Search for the cell housing the specified text and yield its [X, Y] center coordinate. 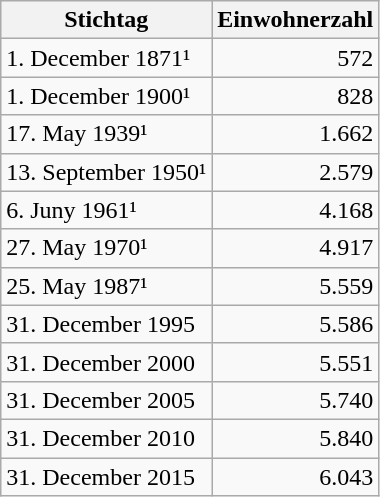
1. December 1900¹ [106, 96]
5.559 [296, 286]
1. December 1871¹ [106, 58]
6.043 [296, 477]
31. December 2015 [106, 477]
Stichtag [106, 20]
6. Juny 1961¹ [106, 210]
13. September 1950¹ [106, 172]
27. May 1970¹ [106, 248]
31. December 2010 [106, 438]
4.168 [296, 210]
31. December 2000 [106, 362]
1.662 [296, 134]
31. December 1995 [106, 324]
2.579 [296, 172]
5.551 [296, 362]
5.740 [296, 400]
25. May 1987¹ [106, 286]
828 [296, 96]
572 [296, 58]
4.917 [296, 248]
31. December 2005 [106, 400]
17. May 1939¹ [106, 134]
Einwohnerzahl [296, 20]
5.840 [296, 438]
5.586 [296, 324]
